From the cell containing the given text, extract its center point as [x, y] coordinate. 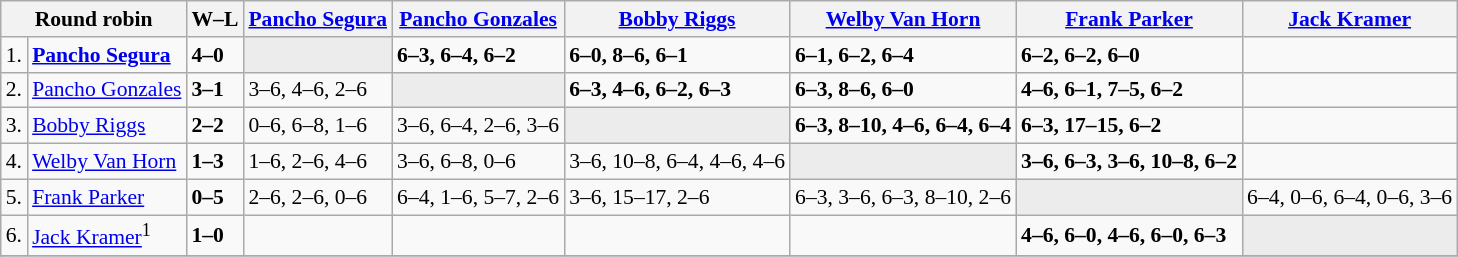
1–3 [214, 162]
2–6, 2–6, 0–6 [318, 197]
Jack Kramer1 [106, 236]
5. [14, 197]
6–3, 17–15, 6–2 [1129, 126]
4–6, 6–1, 7–5, 6–2 [1129, 90]
6–2, 6–2, 6–0 [1129, 55]
3–6, 10–8, 6–4, 4–6, 4–6 [677, 162]
Round robin [94, 19]
3–6, 6–8, 0–6 [478, 162]
6–0, 8–6, 6–1 [677, 55]
4. [14, 162]
3–6, 6–3, 3–6, 10–8, 6–2 [1129, 162]
6–3, 8–6, 6–0 [903, 90]
4–6, 6–0, 4–6, 6–0, 6–3 [1129, 236]
1. [14, 55]
4–0 [214, 55]
0–6, 6–8, 1–6 [318, 126]
1–0 [214, 236]
6. [14, 236]
1–6, 2–6, 4–6 [318, 162]
6–1, 6–2, 6–4 [903, 55]
3. [14, 126]
6–3, 6–4, 6–2 [478, 55]
6–3, 3–6, 6–3, 8–10, 2–6 [903, 197]
3–6, 15–17, 2–6 [677, 197]
3–6, 6–4, 2–6, 3–6 [478, 126]
2. [14, 90]
0–5 [214, 197]
Jack Kramer [1350, 19]
W–L [214, 19]
3–6, 4–6, 2–6 [318, 90]
6–4, 1–6, 5–7, 2–6 [478, 197]
6–3, 8–10, 4–6, 6–4, 6–4 [903, 126]
2–2 [214, 126]
6–4, 0–6, 6–4, 0–6, 3–6 [1350, 197]
3–1 [214, 90]
6–3, 4–6, 6–2, 6–3 [677, 90]
